Pinpoint the cell where the given text exists, returning its [x, y] midpoint coordinate. 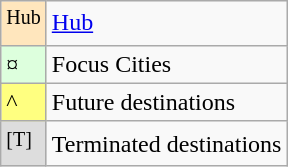
Terminated destinations [166, 144]
¤ [24, 64]
[T] [24, 144]
^ [24, 102]
Focus Cities [166, 64]
Future destinations [166, 102]
